Determine the (x, y) coordinate at the center of the cell enclosing the given text.  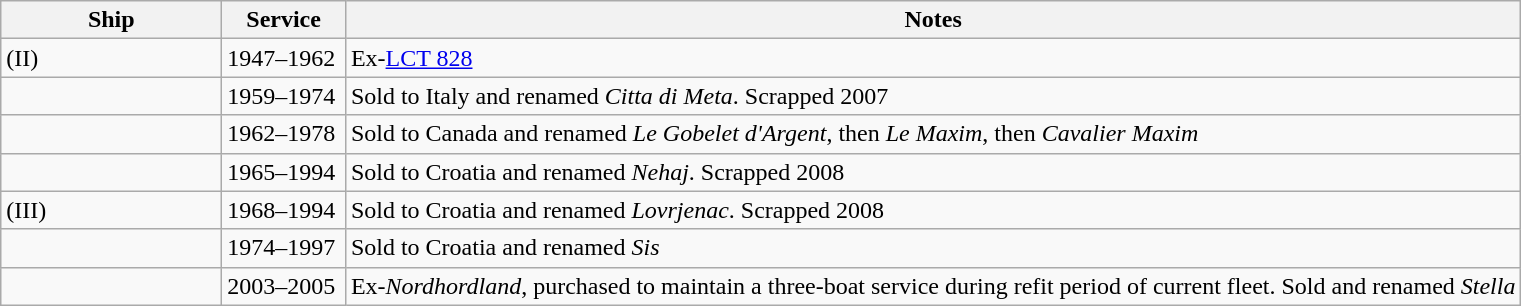
1965–1994 (284, 172)
Ex-LCT 828 (933, 58)
1962–1978 (284, 134)
Ex-Nordhordland, purchased to maintain a three-boat service during refit period of current fleet. Sold and renamed Stella (933, 286)
Service (284, 20)
Sold to Croatia and renamed Lovrjenac. Scrapped 2008 (933, 210)
(III) (112, 210)
Notes (933, 20)
1968–1994 (284, 210)
1974–1997 (284, 248)
2003–2005 (284, 286)
Sold to Canada and renamed Le Gobelet d'Argent, then Le Maxim, then Cavalier Maxim (933, 134)
1947–1962 (284, 58)
Sold to Croatia and renamed Sis (933, 248)
1959–1974 (284, 96)
Ship (112, 20)
(II) (112, 58)
Sold to Croatia and renamed Nehaj. Scrapped 2008 (933, 172)
Sold to Italy and renamed Citta di Meta. Scrapped 2007 (933, 96)
